Detect which cell encompasses the target text, then output its (X, Y) center coordinate. 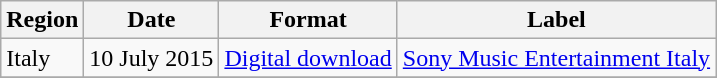
Sony Music Entertainment Italy (556, 58)
Format (308, 20)
Digital download (308, 58)
Date (152, 20)
Region (42, 20)
Italy (42, 58)
Label (556, 20)
10 July 2015 (152, 58)
